Detect which cell encompasses the target text, then output its (X, Y) center coordinate. 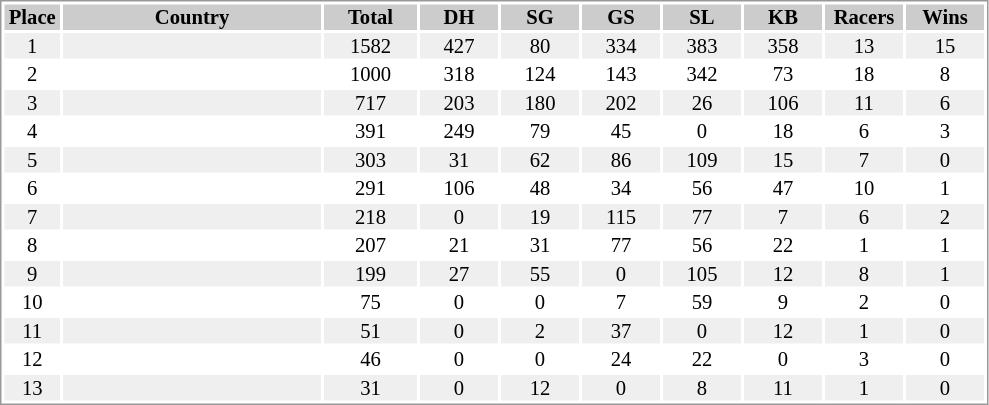
124 (540, 75)
73 (783, 75)
DH (459, 17)
1582 (370, 46)
21 (459, 245)
75 (370, 303)
SL (702, 17)
199 (370, 274)
717 (370, 103)
Place (32, 17)
Wins (945, 17)
26 (702, 103)
143 (621, 75)
48 (540, 189)
KB (783, 17)
203 (459, 103)
249 (459, 131)
391 (370, 131)
55 (540, 274)
SG (540, 17)
GS (621, 17)
207 (370, 245)
47 (783, 189)
109 (702, 160)
59 (702, 303)
79 (540, 131)
86 (621, 160)
45 (621, 131)
427 (459, 46)
115 (621, 217)
4 (32, 131)
318 (459, 75)
62 (540, 160)
303 (370, 160)
27 (459, 274)
24 (621, 359)
80 (540, 46)
291 (370, 189)
342 (702, 75)
51 (370, 331)
334 (621, 46)
202 (621, 103)
105 (702, 274)
1000 (370, 75)
Racers (864, 17)
46 (370, 359)
Country (192, 17)
34 (621, 189)
5 (32, 160)
180 (540, 103)
Total (370, 17)
218 (370, 217)
383 (702, 46)
37 (621, 331)
19 (540, 217)
358 (783, 46)
